From the cell containing the given text, extract its center point as (X, Y) coordinate. 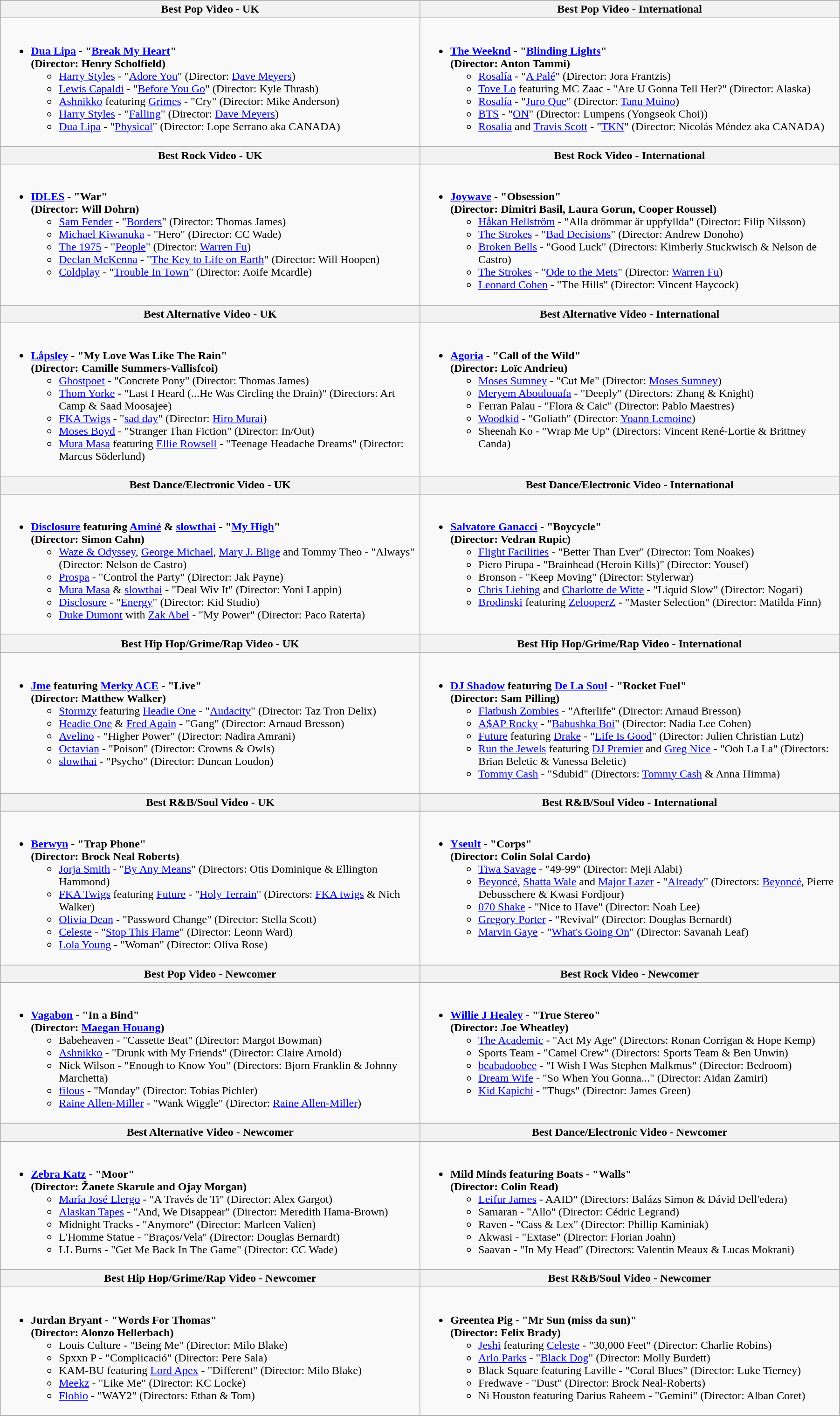
Best Alternative Video - International (630, 314)
Best Hip Hop/Grime/Rap Video - Newcomer (210, 1278)
Best Pop Video - UK (210, 9)
Best Alternative Video - UK (210, 314)
Best Rock Video - UK (210, 155)
Best R&B/Soul Video - UK (210, 802)
Best Dance/Electronic Video - UK (210, 485)
Best Dance/Electronic Video - International (630, 485)
Best Hip Hop/Grime/Rap Video - UK (210, 644)
Best Rock Video - International (630, 155)
Best Rock Video - Newcomer (630, 973)
Best R&B/Soul Video - Newcomer (630, 1278)
Best Pop Video - Newcomer (210, 973)
Best Hip Hop/Grime/Rap Video - International (630, 644)
Best Dance/Electronic Video - Newcomer (630, 1132)
Best Pop Video - International (630, 9)
Best R&B/Soul Video - International (630, 802)
Best Alternative Video - Newcomer (210, 1132)
